Pinpoint the cell where the given text exists, returning its (X, Y) midpoint coordinate. 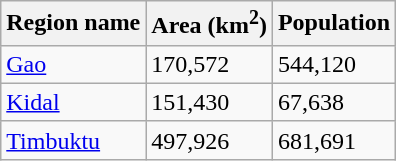
544,120 (334, 64)
681,691 (334, 140)
151,430 (210, 102)
Area (km2) (210, 24)
Region name (74, 24)
Population (334, 24)
170,572 (210, 64)
67,638 (334, 102)
Timbuktu (74, 140)
Kidal (74, 102)
Gao (74, 64)
497,926 (210, 140)
